Output the [x, y] coordinate of the center of the cell containing the given text.  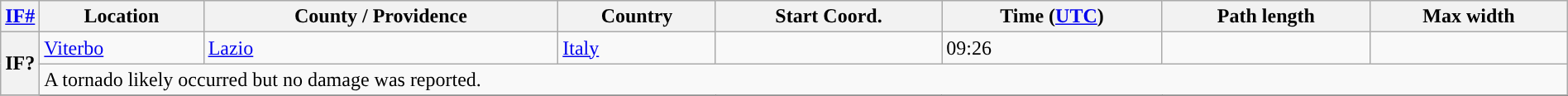
A tornado likely occurred but no damage was reported. [804, 79]
Max width [1469, 17]
Time (UTC) [1052, 17]
Viterbo [122, 48]
09:26 [1052, 48]
IF# [20, 17]
Location [122, 17]
Lazio [380, 48]
Path length [1266, 17]
Country [637, 17]
Start Coord. [829, 17]
County / Providence [380, 17]
Italy [637, 48]
IF? [20, 64]
